For the text-containing cell, return its midpoint in [x, y] coordinate format. 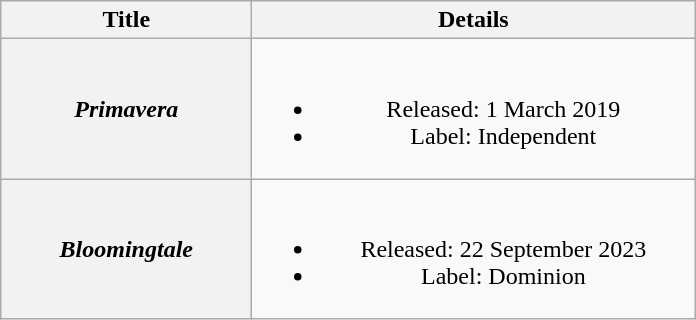
Details [474, 20]
Released: 1 March 2019Label: Independent [474, 109]
Bloomingtale [126, 249]
Primavera [126, 109]
Released: 22 September 2023Label: Dominion [474, 249]
Title [126, 20]
